Scan for the cell matching the given text and deliver its [x, y] coordinate at center. 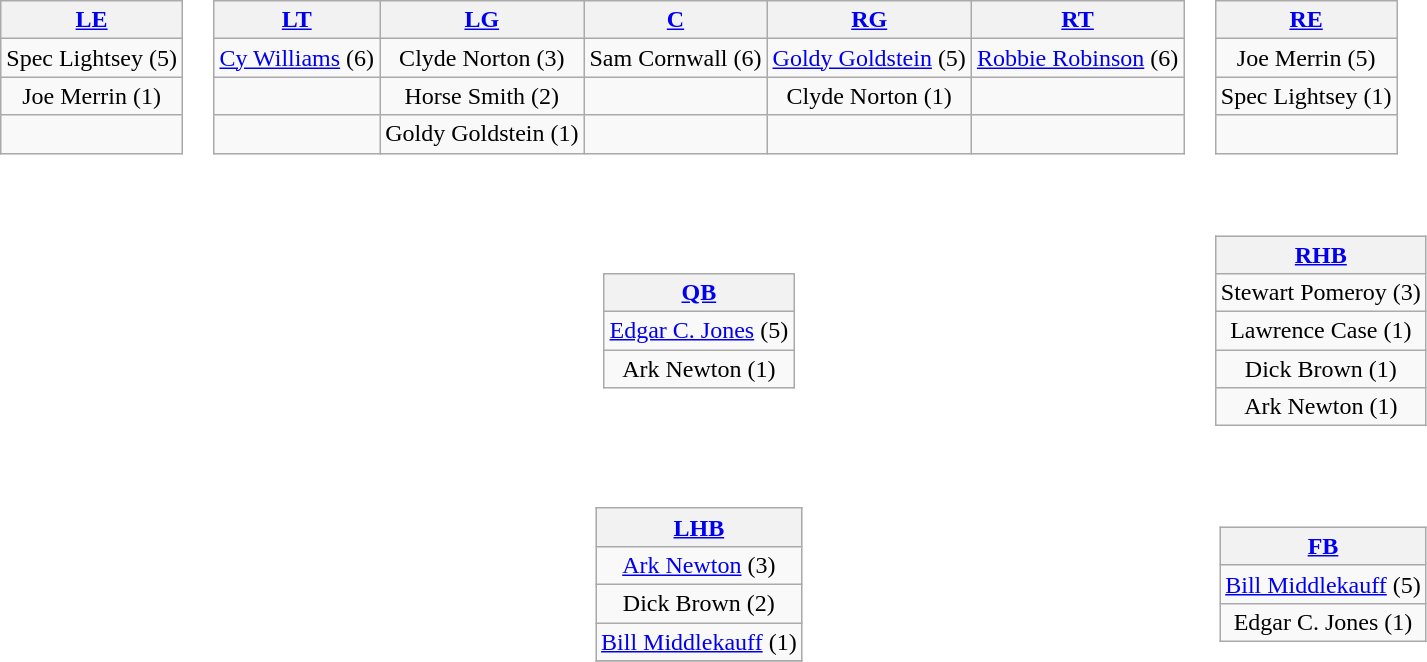
Joe Merrin (1) [92, 96]
LE [92, 20]
Spec Lightsey (5) [92, 58]
RT [1077, 20]
Edgar C. Jones (5) [699, 331]
Ark Newton (3) [700, 565]
FB [1324, 546]
Robbie Robinson (6) [1077, 58]
Horse Smith (2) [482, 96]
Dick Brown (1) [1320, 369]
Cy Williams (6) [297, 58]
Clyde Norton (1) [869, 96]
RG [869, 20]
Goldy Goldstein (1) [482, 134]
RHB [1320, 255]
Clyde Norton (3) [482, 58]
RE [1306, 20]
Stewart Pomeroy (3) [1320, 293]
QB [699, 293]
Sam Cornwall (6) [676, 58]
Bill Middlekauff (1) [700, 641]
LHB [700, 527]
Lawrence Case (1) [1320, 331]
C [676, 20]
LT [297, 20]
Bill Middlekauff (5) [1324, 584]
QB Edgar C. Jones (5) Ark Newton (1) [711, 317]
Joe Merrin (5) [1306, 58]
Goldy Goldstein (5) [869, 58]
Edgar C. Jones (1) [1324, 622]
LG [482, 20]
Spec Lightsey (1) [1306, 96]
Dick Brown (2) [700, 603]
